Pinpoint the cell where the given text exists, returning its (x, y) midpoint coordinate. 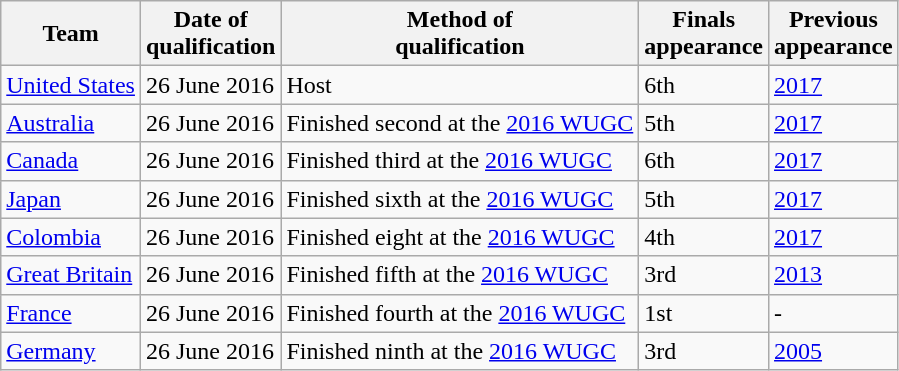
Australia (71, 123)
- (834, 313)
Date ofqualification (210, 34)
Finished eight at the 2016 WUGC (460, 237)
Team (71, 34)
United States (71, 85)
Finished fourth at the 2016 WUGC (460, 313)
Finished third at the 2016 WUGC (460, 161)
Method ofqualification (460, 34)
Japan (71, 199)
Finished fifth at the 2016 WUGC (460, 275)
Finalsappearance (704, 34)
Finished second at the 2016 WUGC (460, 123)
Colombia (71, 237)
Germany (71, 351)
2013 (834, 275)
Host (460, 85)
Previousappearance (834, 34)
4th (704, 237)
France (71, 313)
Canada (71, 161)
Finished ninth at the 2016 WUGC (460, 351)
1st (704, 313)
Finished sixth at the 2016 WUGC (460, 199)
2005 (834, 351)
Great Britain (71, 275)
